Search for the cell housing the specified text and yield its (x, y) center coordinate. 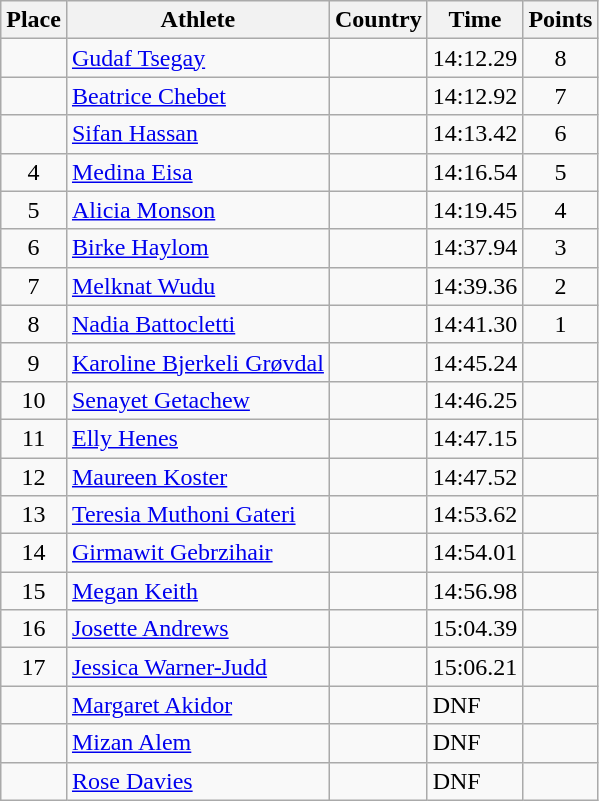
Megan Keith (198, 591)
Sifan Hassan (198, 134)
Beatrice Chebet (198, 96)
14:19.45 (475, 210)
Alicia Monson (198, 210)
10 (34, 400)
Country (378, 20)
17 (34, 667)
14:16.54 (475, 172)
Medina Eisa (198, 172)
Senayet Getachew (198, 400)
Points (560, 20)
Margaret Akidor (198, 705)
15 (34, 591)
14 (34, 553)
Time (475, 20)
14:56.98 (475, 591)
Elly Henes (198, 438)
Jessica Warner-Judd (198, 667)
Melknat Wudu (198, 286)
14:12.92 (475, 96)
15:06.21 (475, 667)
Mizan Alem (198, 743)
2 (560, 286)
Athlete (198, 20)
Gudaf Tsegay (198, 58)
14:12.29 (475, 58)
Josette Andrews (198, 629)
Maureen Koster (198, 477)
14:53.62 (475, 515)
12 (34, 477)
Karoline Bjerkeli Grøvdal (198, 362)
14:13.42 (475, 134)
13 (34, 515)
11 (34, 438)
14:37.94 (475, 248)
14:39.36 (475, 286)
15:04.39 (475, 629)
Birke Haylom (198, 248)
14:45.24 (475, 362)
3 (560, 248)
Rose Davies (198, 781)
Place (34, 20)
14:47.52 (475, 477)
Nadia Battocletti (198, 324)
14:54.01 (475, 553)
14:46.25 (475, 400)
14:41.30 (475, 324)
14:47.15 (475, 438)
9 (34, 362)
Girmawit Gebrzihair (198, 553)
Teresia Muthoni Gateri (198, 515)
1 (560, 324)
16 (34, 629)
